Return the (X, Y) coordinate for the center point of the cell that contains the specified text.  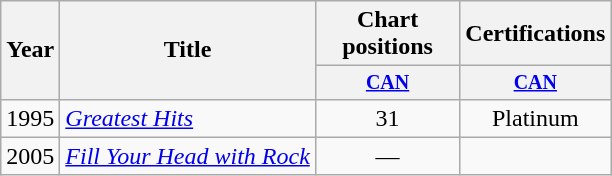
Fill Your Head with Rock (188, 156)
Chart positions (387, 34)
Title (188, 50)
2005 (30, 156)
— (387, 156)
Platinum (536, 118)
31 (387, 118)
Greatest Hits (188, 118)
1995 (30, 118)
Year (30, 50)
Certifications (536, 34)
